Return the [x, y] coordinate for the center point of the cell that contains the specified text.  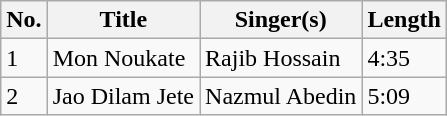
1 [24, 58]
No. [24, 20]
Nazmul Abedin [281, 96]
Length [404, 20]
2 [24, 96]
4:35 [404, 58]
5:09 [404, 96]
Rajib Hossain [281, 58]
Title [123, 20]
Mon Noukate [123, 58]
Jao Dilam Jete [123, 96]
Singer(s) [281, 20]
